Scan for the cell matching the given text and deliver its (X, Y) coordinate at center. 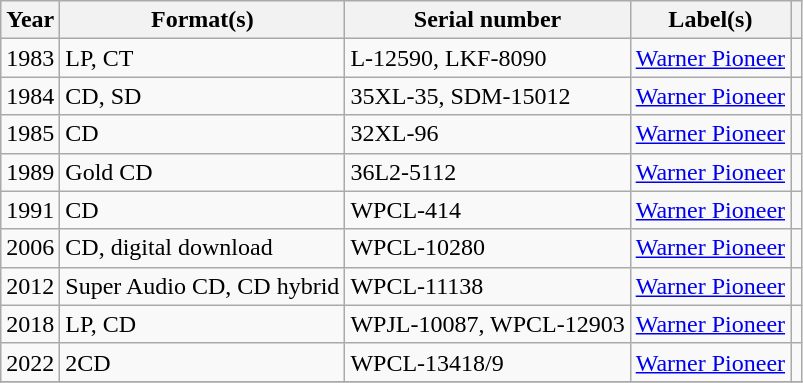
1989 (30, 172)
1983 (30, 58)
Super Audio CD, CD hybrid (202, 286)
WPCL-10280 (488, 248)
2022 (30, 362)
1984 (30, 96)
WPJL-10087, WPCL-12903 (488, 324)
Label(s) (710, 20)
36L2-5112 (488, 172)
2012 (30, 286)
CD, SD (202, 96)
35XL-35, SDM-15012 (488, 96)
CD, digital download (202, 248)
L-12590, LKF-8090 (488, 58)
WPCL-11138 (488, 286)
2CD (202, 362)
Serial number (488, 20)
WPCL-414 (488, 210)
1985 (30, 134)
WPCL-13418/9 (488, 362)
LP, CT (202, 58)
2006 (30, 248)
Gold CD (202, 172)
Year (30, 20)
2018 (30, 324)
32XL-96 (488, 134)
1991 (30, 210)
LP, CD (202, 324)
Format(s) (202, 20)
